Extract the (X, Y) coordinate from the center of the cell holding the provided text.  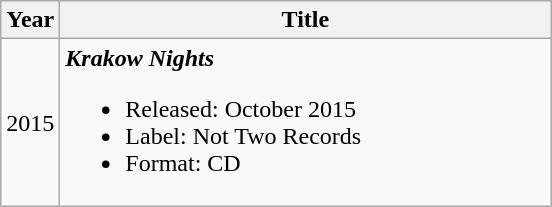
Year (30, 20)
2015 (30, 122)
Title (306, 20)
Krakow NightsReleased: October 2015Label: Not Two Records Format: CD (306, 122)
